Capture the cell that displays the provided text and extract its (x, y) central coordinate. 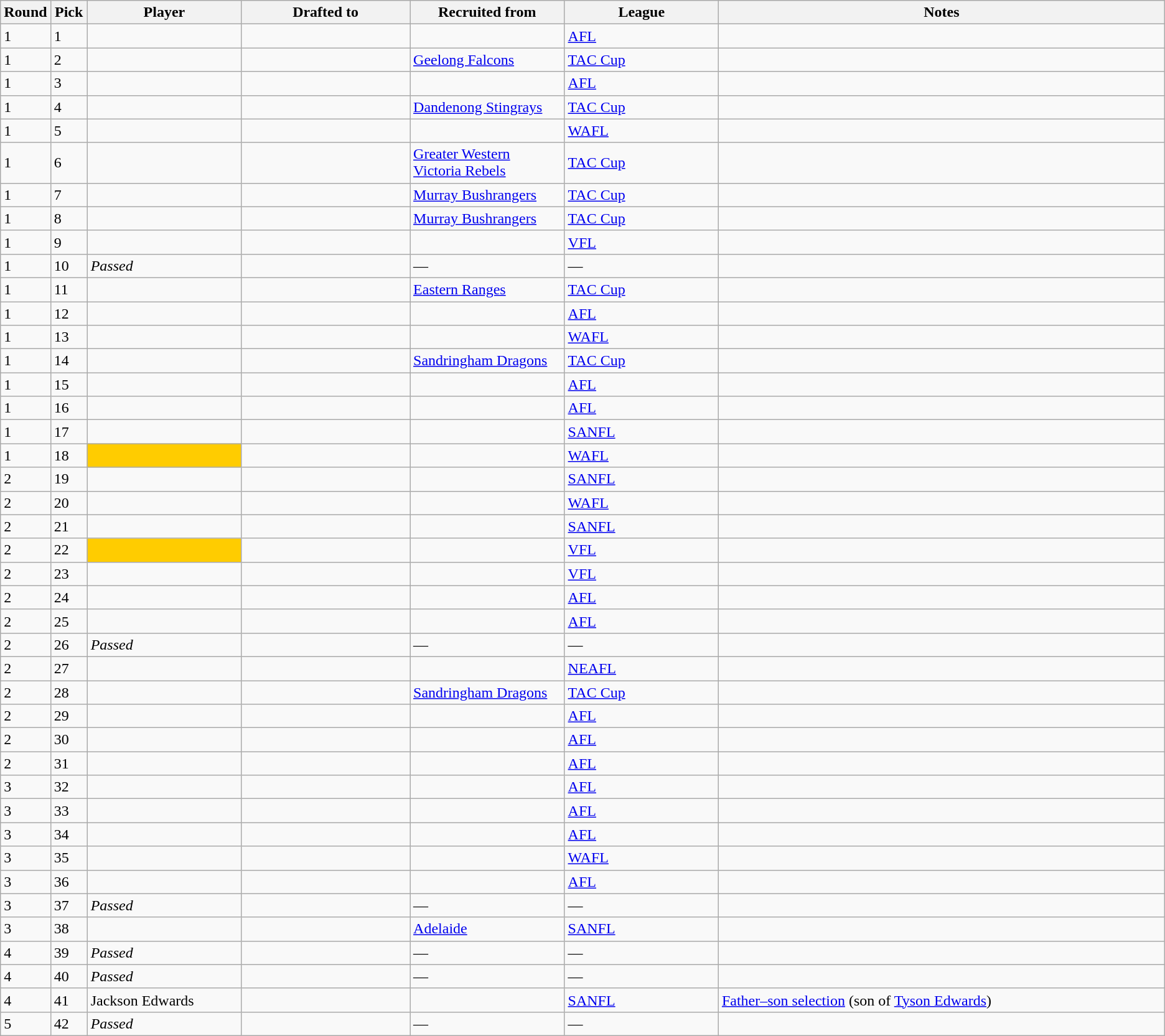
22 (68, 550)
Adelaide (488, 929)
Notes (941, 12)
Jackson Edwards (164, 1000)
Drafted to (326, 12)
38 (68, 929)
36 (68, 882)
30 (68, 740)
NEAFL (641, 668)
11 (68, 289)
Player (164, 12)
20 (68, 503)
13 (68, 337)
18 (68, 455)
Greater Western Victoria Rebels (488, 163)
League (641, 12)
32 (68, 787)
23 (68, 574)
9 (68, 242)
29 (68, 716)
8 (68, 218)
15 (68, 385)
Father–son selection (son of Tyson Edwards) (941, 1000)
17 (68, 432)
21 (68, 526)
39 (68, 953)
Eastern Ranges (488, 289)
42 (68, 1024)
37 (68, 905)
41 (68, 1000)
31 (68, 763)
14 (68, 361)
6 (68, 163)
Dandenong Stingrays (488, 107)
19 (68, 479)
25 (68, 621)
16 (68, 408)
28 (68, 693)
35 (68, 858)
Round (26, 12)
34 (68, 834)
Pick (68, 12)
24 (68, 597)
Geelong Falcons (488, 60)
10 (68, 266)
26 (68, 645)
33 (68, 811)
Recruited from (488, 12)
7 (68, 195)
27 (68, 668)
12 (68, 313)
40 (68, 976)
